Output the [x, y] coordinate of the center of the cell containing the given text.  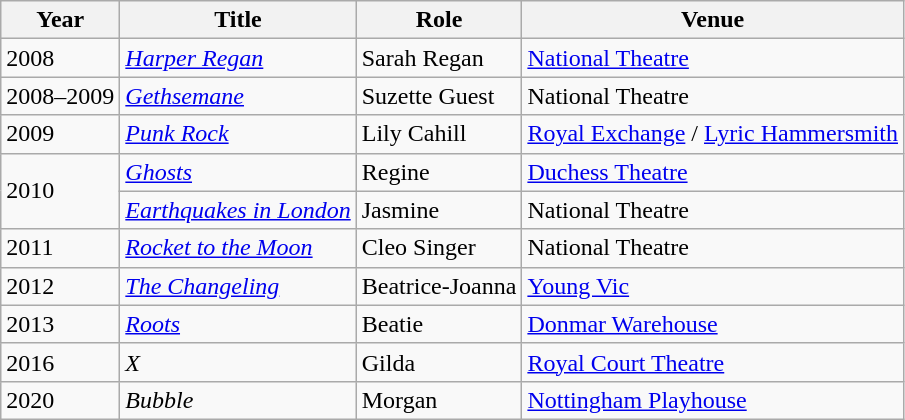
2010 [60, 191]
Beatrice-Joanna [439, 286]
Duchess Theatre [713, 172]
Gilda [439, 362]
Royal Court Theatre [713, 362]
Ghosts [238, 172]
Roots [238, 324]
Donmar Warehouse [713, 324]
Sarah Regan [439, 58]
Gethsemane [238, 96]
Young Vic [713, 286]
2013 [60, 324]
Beatie [439, 324]
Role [439, 20]
Nottingham Playhouse [713, 400]
Cleo Singer [439, 248]
Title [238, 20]
Jasmine [439, 210]
2009 [60, 134]
Royal Exchange / Lyric Hammersmith [713, 134]
Lily Cahill [439, 134]
Year [60, 20]
Suzette Guest [439, 96]
2016 [60, 362]
2011 [60, 248]
The Changeling [238, 286]
Rocket to the Moon [238, 248]
2008–2009 [60, 96]
2020 [60, 400]
2012 [60, 286]
Morgan [439, 400]
Bubble [238, 400]
Earthquakes in London [238, 210]
Punk Rock [238, 134]
X [238, 362]
Venue [713, 20]
Harper Regan [238, 58]
2008 [60, 58]
Regine [439, 172]
